Output the [x, y] coordinate of the center of the cell containing the given text.  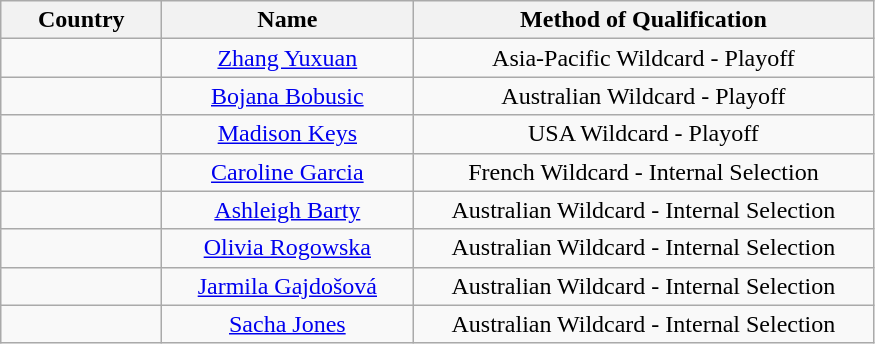
Zhang Yuxuan [288, 58]
Ashleigh Barty [288, 210]
Australian Wildcard - Playoff [644, 96]
Caroline Garcia [288, 172]
Olivia Rogowska [288, 248]
Madison Keys [288, 134]
Jarmila Gajdošová [288, 286]
Method of Qualification [644, 20]
USA Wildcard - Playoff [644, 134]
Country [82, 20]
Name [288, 20]
Sacha Jones [288, 324]
Asia-Pacific Wildcard - Playoff [644, 58]
Bojana Bobusic [288, 96]
French Wildcard - Internal Selection [644, 172]
